Pinpoint the cell where the given text exists, returning its (x, y) midpoint coordinate. 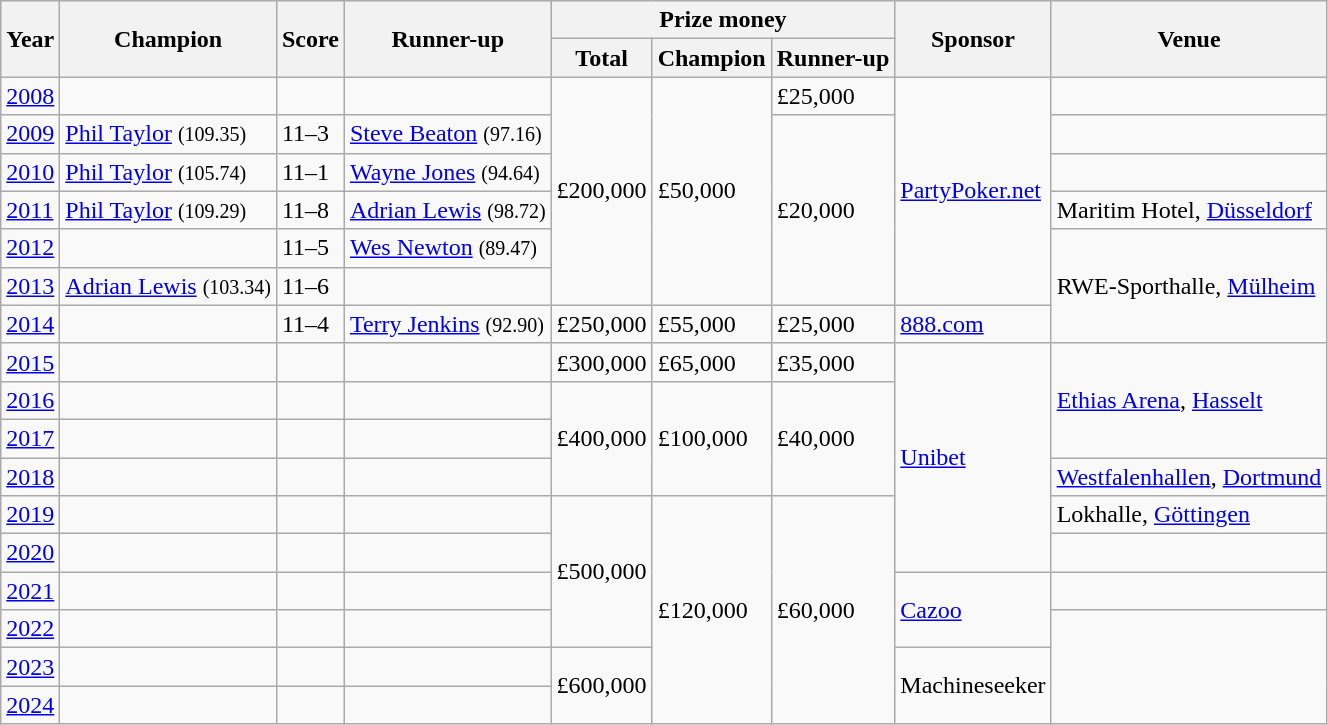
2016 (30, 400)
2023 (30, 667)
£250,000 (602, 324)
£35,000 (833, 362)
£40,000 (833, 438)
2008 (30, 96)
Ethias Arena, Hasselt (1189, 400)
11–8 (310, 210)
11–6 (310, 286)
2015 (30, 362)
2009 (30, 134)
Unibet (973, 457)
2011 (30, 210)
Steve Beaton (97.16) (448, 134)
Adrian Lewis (98.72) (448, 210)
11–4 (310, 324)
£500,000 (602, 572)
Sponsor (973, 39)
Cazoo (973, 610)
2020 (30, 553)
11–1 (310, 172)
2024 (30, 705)
Wayne Jones (94.64) (448, 172)
2017 (30, 438)
Westfalenhallen, Dortmund (1189, 477)
£400,000 (602, 438)
Phil Taylor (109.35) (168, 134)
Prize money (723, 20)
Total (602, 58)
Wes Newton (89.47) (448, 248)
£65,000 (712, 362)
Year (30, 39)
Maritim Hotel, Düsseldorf (1189, 210)
Lokhalle, Göttingen (1189, 515)
2018 (30, 477)
Score (310, 39)
£50,000 (712, 191)
888.com (973, 324)
Phil Taylor (105.74) (168, 172)
2013 (30, 286)
Venue (1189, 39)
£20,000 (833, 210)
2010 (30, 172)
11–3 (310, 134)
Terry Jenkins (92.90) (448, 324)
2012 (30, 248)
RWE-Sporthalle, Mülheim (1189, 286)
11–5 (310, 248)
PartyPoker.net (973, 191)
£60,000 (833, 610)
2019 (30, 515)
2022 (30, 629)
2021 (30, 591)
£100,000 (712, 438)
£300,000 (602, 362)
£200,000 (602, 191)
£600,000 (602, 686)
2014 (30, 324)
£120,000 (712, 610)
£55,000 (712, 324)
Adrian Lewis (103.34) (168, 286)
Machineseeker (973, 686)
Phil Taylor (109.29) (168, 210)
